Locate the cell with the specified text and output its [x, y] center coordinate. 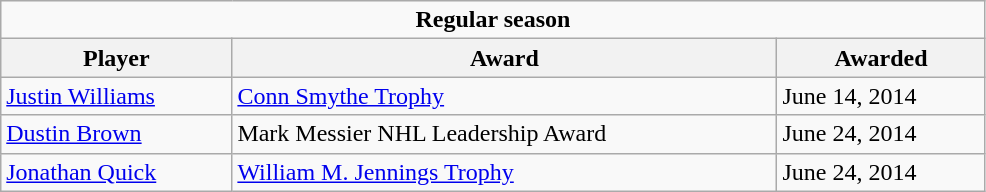
Dustin Brown [116, 134]
Award [504, 58]
Player [116, 58]
Justin Williams [116, 96]
Regular season [493, 20]
June 14, 2014 [881, 96]
Mark Messier NHL Leadership Award [504, 134]
William M. Jennings Trophy [504, 172]
Awarded [881, 58]
Conn Smythe Trophy [504, 96]
Jonathan Quick [116, 172]
